Identify which cell holds the provided text, then report its (x, y) central coordinate. 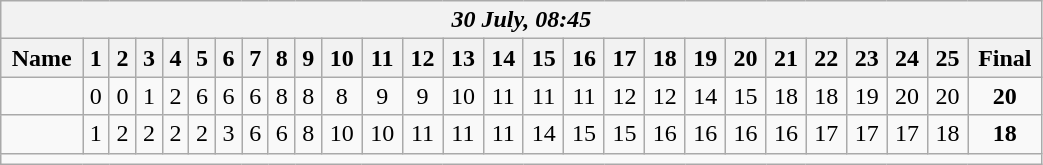
21 (786, 58)
22 (826, 58)
25 (947, 58)
5 (202, 58)
7 (256, 58)
23 (867, 58)
30 July, 08:45 (522, 20)
24 (907, 58)
4 (176, 58)
13 (463, 58)
Final (1005, 58)
Name (42, 58)
